For the text-containing cell, return its midpoint in (x, y) coordinate format. 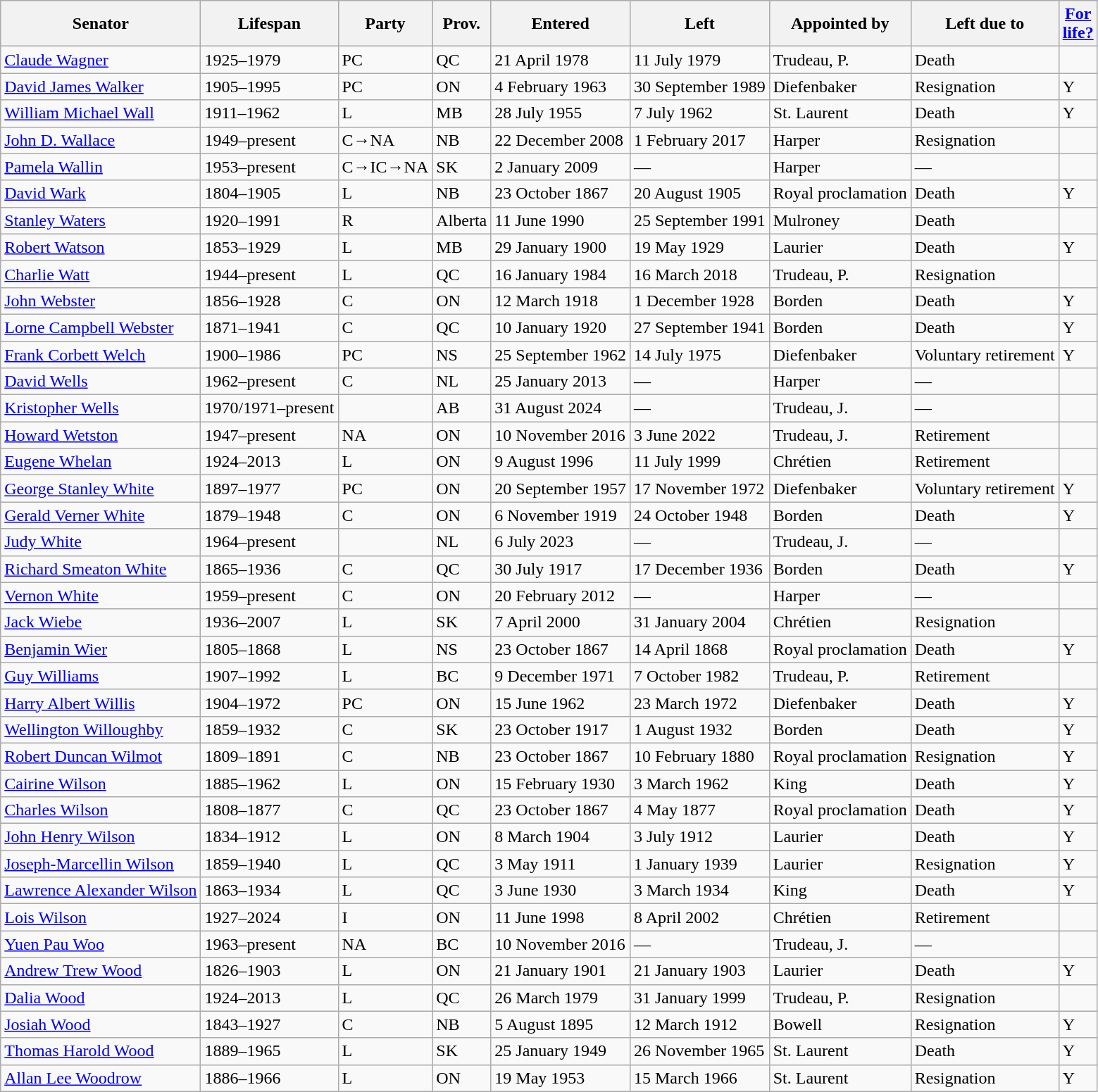
17 December 1936 (699, 569)
16 March 2018 (699, 274)
1949–present (269, 140)
Thomas Harold Wood (101, 1051)
20 August 1905 (699, 194)
Bowell (840, 1024)
1925–1979 (269, 60)
1808–1877 (269, 810)
1904–1972 (269, 703)
23 March 1972 (699, 703)
1856–1928 (269, 301)
10 February 1880 (699, 756)
20 February 2012 (561, 596)
8 April 2002 (699, 917)
1834–1912 (269, 837)
21 January 1903 (699, 971)
Kristopher Wells (101, 408)
3 March 1962 (699, 784)
14 April 1868 (699, 649)
21 January 1901 (561, 971)
Claude Wagner (101, 60)
1879–1948 (269, 515)
11 June 1998 (561, 917)
11 July 1999 (699, 462)
1900–1986 (269, 354)
1863–1934 (269, 891)
1 January 1939 (699, 864)
Appointed by (840, 24)
20 September 1957 (561, 489)
David James Walker (101, 87)
1804–1905 (269, 194)
John Henry Wilson (101, 837)
Eugene Whelan (101, 462)
30 July 1917 (561, 569)
Yuen Pau Woo (101, 944)
1920–1991 (269, 220)
Left (699, 24)
2 January 2009 (561, 167)
1905–1995 (269, 87)
Joseph-Marcellin Wilson (101, 864)
Lawrence Alexander Wilson (101, 891)
26 March 1979 (561, 998)
Richard Smeaton White (101, 569)
Alberta (462, 220)
1805–1868 (269, 649)
12 March 1912 (699, 1024)
7 July 1962 (699, 113)
12 March 1918 (561, 301)
1897–1977 (269, 489)
Benjamin Wier (101, 649)
Allan Lee Woodrow (101, 1078)
Harry Albert Willis (101, 703)
15 June 1962 (561, 703)
Charles Wilson (101, 810)
R (385, 220)
31 January 2004 (699, 622)
Judy White (101, 542)
3 July 1912 (699, 837)
Frank Corbett Welch (101, 354)
31 August 2024 (561, 408)
3 March 1934 (699, 891)
21 April 1978 (561, 60)
Howard Wetston (101, 435)
6 November 1919 (561, 515)
Gerald Verner White (101, 515)
15 March 1966 (699, 1078)
1859–1932 (269, 729)
10 January 1920 (561, 327)
Pamela Wallin (101, 167)
8 March 1904 (561, 837)
Josiah Wood (101, 1024)
1871–1941 (269, 327)
1907–1992 (269, 676)
9 August 1996 (561, 462)
3 June 1930 (561, 891)
5 August 1895 (561, 1024)
Lifespan (269, 24)
1 December 1928 (699, 301)
Lois Wilson (101, 917)
John Webster (101, 301)
Party (385, 24)
Forlife? (1078, 24)
David Wark (101, 194)
1859–1940 (269, 864)
17 November 1972 (699, 489)
Wellington Willoughby (101, 729)
1959–present (269, 596)
7 April 2000 (561, 622)
11 June 1990 (561, 220)
Lorne Campbell Webster (101, 327)
1953–present (269, 167)
1865–1936 (269, 569)
23 October 1917 (561, 729)
1809–1891 (269, 756)
C→IC→NA (385, 167)
22 December 2008 (561, 140)
1885–1962 (269, 784)
6 July 2023 (561, 542)
Cairine Wilson (101, 784)
1911–1962 (269, 113)
1826–1903 (269, 971)
William Michael Wall (101, 113)
27 September 1941 (699, 327)
Stanley Waters (101, 220)
1944–present (269, 274)
George Stanley White (101, 489)
4 February 1963 (561, 87)
1962–present (269, 382)
1970/1971–present (269, 408)
Senator (101, 24)
25 January 2013 (561, 382)
30 September 1989 (699, 87)
9 December 1971 (561, 676)
1947–present (269, 435)
25 September 1962 (561, 354)
19 May 1953 (561, 1078)
Jack Wiebe (101, 622)
26 November 1965 (699, 1051)
1889–1965 (269, 1051)
1963–present (269, 944)
Left due to (985, 24)
19 May 1929 (699, 247)
Robert Duncan Wilmot (101, 756)
Guy Williams (101, 676)
31 January 1999 (699, 998)
1936–2007 (269, 622)
15 February 1930 (561, 784)
11 July 1979 (699, 60)
David Wells (101, 382)
1843–1927 (269, 1024)
28 July 1955 (561, 113)
1 February 2017 (699, 140)
Robert Watson (101, 247)
Dalia Wood (101, 998)
14 July 1975 (699, 354)
1964–present (269, 542)
16 January 1984 (561, 274)
1 August 1932 (699, 729)
AB (462, 408)
1927–2024 (269, 917)
John D. Wallace (101, 140)
3 June 2022 (699, 435)
25 January 1949 (561, 1051)
Prov. (462, 24)
1853–1929 (269, 247)
24 October 1948 (699, 515)
7 October 1982 (699, 676)
Mulroney (840, 220)
Andrew Trew Wood (101, 971)
3 May 1911 (561, 864)
I (385, 917)
29 January 1900 (561, 247)
C→NA (385, 140)
Vernon White (101, 596)
4 May 1877 (699, 810)
1886–1966 (269, 1078)
25 September 1991 (699, 220)
Charlie Watt (101, 274)
Entered (561, 24)
